Return [x, y] of the center of cell containing provided text 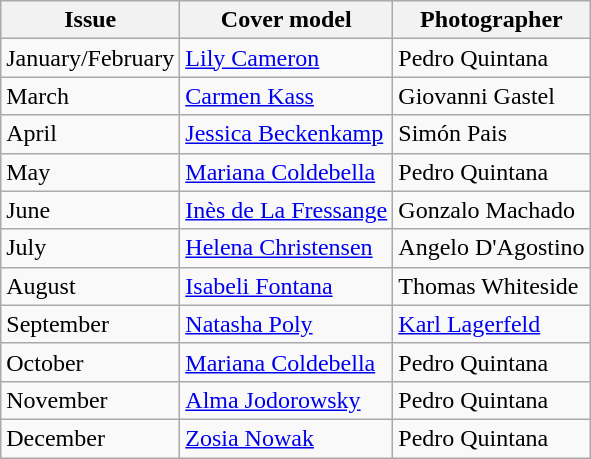
Cover model [286, 20]
October [90, 362]
Jessica Beckenkamp [286, 134]
May [90, 172]
Karl Lagerfeld [492, 324]
Gonzalo Machado [492, 210]
Inès de La Fressange [286, 210]
December [90, 438]
November [90, 400]
Giovanni Gastel [492, 96]
Helena Christensen [286, 248]
Issue [90, 20]
Alma Jodorowsky [286, 400]
July [90, 248]
Angelo D'Agostino [492, 248]
March [90, 96]
Natasha Poly [286, 324]
Simón Pais [492, 134]
Zosia Nowak [286, 438]
Lily Cameron [286, 58]
Thomas Whiteside [492, 286]
Photographer [492, 20]
June [90, 210]
April [90, 134]
August [90, 286]
January/February [90, 58]
Isabeli Fontana [286, 286]
September [90, 324]
Carmen Kass [286, 96]
